Determine the (x, y) coordinate at the center of the cell enclosing the given text.  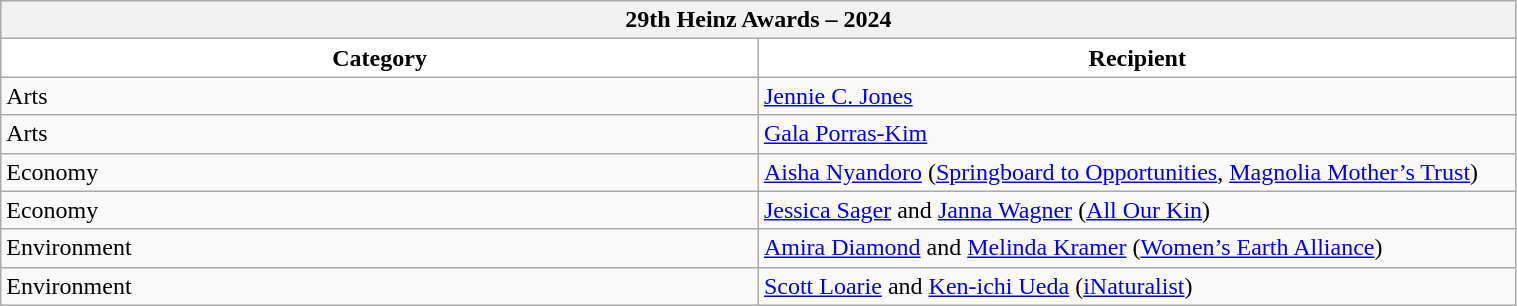
Scott Loarie and Ken-ichi Ueda (iNaturalist) (1137, 286)
Recipient (1137, 58)
29th Heinz Awards – 2024 (758, 20)
Aisha Nyandoro (Springboard to Opportunities, Magnolia Mother’s Trust) (1137, 172)
Amira Diamond and Melinda Kramer (Women’s Earth Alliance) (1137, 248)
Jennie C. Jones (1137, 96)
Gala Porras-Kim (1137, 134)
Category (380, 58)
Jessica Sager and Janna Wagner (All Our Kin) (1137, 210)
